Provide the [x, y] coordinate of the cell's center where the given text is located.  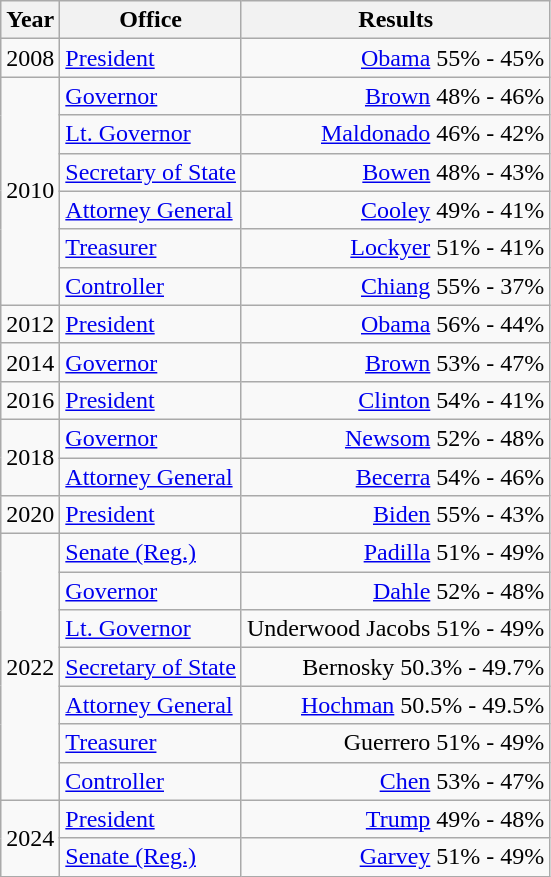
Clinton 54% - 41% [395, 400]
Cooley 49% - 41% [395, 210]
2014 [30, 362]
Bernosky 50.3% - 49.7% [395, 667]
Lockyer 51% - 41% [395, 248]
Obama 55% - 45% [395, 58]
Dahle 52% - 48% [395, 591]
Results [395, 20]
Maldonado 46% - 42% [395, 134]
Padilla 51% - 49% [395, 553]
2024 [30, 838]
Hochman 50.5% - 49.5% [395, 705]
Becerra 54% - 46% [395, 477]
Garvey 51% - 49% [395, 857]
Brown 53% - 47% [395, 362]
Biden 55% - 43% [395, 515]
Chiang 55% - 37% [395, 286]
Chen 53% - 47% [395, 781]
2012 [30, 324]
Year [30, 20]
Office [151, 20]
2018 [30, 457]
Guerrero 51% - 49% [395, 743]
Underwood Jacobs 51% - 49% [395, 629]
Bowen 48% - 43% [395, 172]
2022 [30, 667]
Trump 49% - 48% [395, 819]
Newsom 52% - 48% [395, 438]
2016 [30, 400]
Obama 56% - 44% [395, 324]
2010 [30, 191]
2020 [30, 515]
Brown 48% - 46% [395, 96]
2008 [30, 58]
